Output the [X, Y] coordinate of the center of the cell containing the given text.  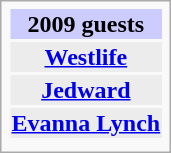
Westlife [86, 57]
Jedward [86, 90]
Evanna Lynch [86, 123]
2009 guests [86, 24]
